Determine the [x, y] coordinate at the center of the cell enclosing the given text.  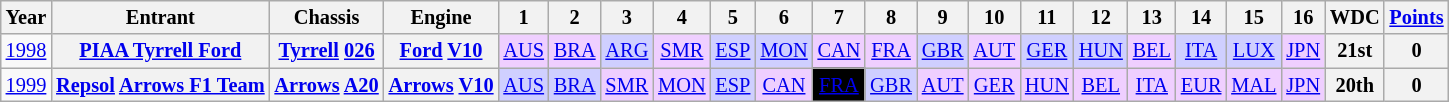
4 [682, 17]
13 [1152, 17]
PIAA Tyrrell Ford [160, 51]
WDC [1355, 17]
Chassis [327, 17]
11 [1047, 17]
1 [523, 17]
8 [891, 17]
1999 [26, 85]
Points [1416, 17]
Repsol Arrows F1 Team [160, 85]
14 [1201, 17]
10 [994, 17]
EUR [1201, 85]
ARG [626, 51]
12 [1101, 17]
LUX [1254, 51]
Tyrrell 026 [327, 51]
7 [840, 17]
15 [1254, 17]
9 [943, 17]
20th [1355, 85]
3 [626, 17]
1998 [26, 51]
Year [26, 17]
MAL [1254, 85]
16 [1303, 17]
Arrows A20 [327, 85]
6 [784, 17]
2 [575, 17]
Ford V10 [442, 51]
Entrant [160, 17]
Arrows V10 [442, 85]
21st [1355, 51]
Engine [442, 17]
5 [732, 17]
